Search for the cell housing the specified text and yield its (X, Y) center coordinate. 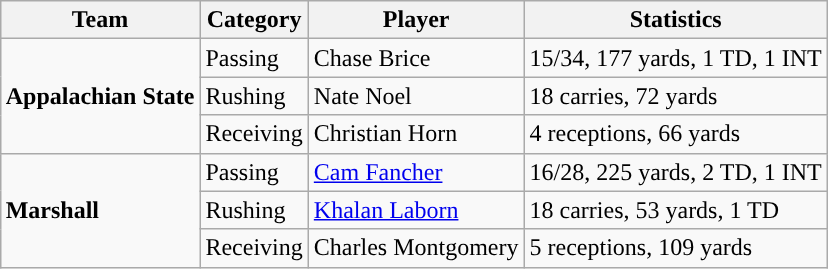
18 carries, 72 yards (676, 96)
Khalan Laborn (416, 210)
5 receptions, 109 yards (676, 248)
Category (254, 20)
Statistics (676, 20)
4 receptions, 66 yards (676, 134)
18 carries, 53 yards, 1 TD (676, 210)
15/34, 177 yards, 1 TD, 1 INT (676, 58)
Christian Horn (416, 134)
Appalachian State (100, 96)
Marshall (100, 210)
Chase Brice (416, 58)
Player (416, 20)
Charles Montgomery (416, 248)
Team (100, 20)
Nate Noel (416, 96)
16/28, 225 yards, 2 TD, 1 INT (676, 172)
Cam Fancher (416, 172)
